Search for the cell housing the specified text and yield its (X, Y) center coordinate. 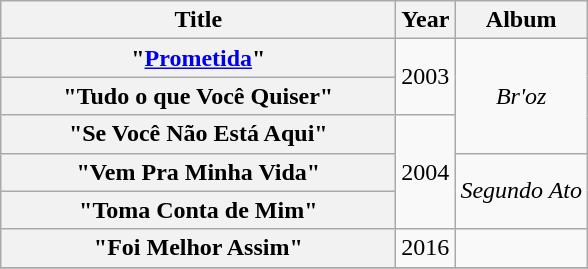
Title (198, 20)
Album (522, 20)
2016 (426, 248)
Segundo Ato (522, 191)
"Tudo o que Você Quiser" (198, 96)
"Foi Melhor Assim" (198, 248)
Year (426, 20)
"Vem Pra Minha Vida" (198, 172)
2003 (426, 77)
"Toma Conta de Mim" (198, 210)
"Se Você Não Está Aqui" (198, 134)
"Prometida" (198, 58)
2004 (426, 172)
Br'oz (522, 96)
